For the text-containing cell, return its midpoint in [x, y] coordinate format. 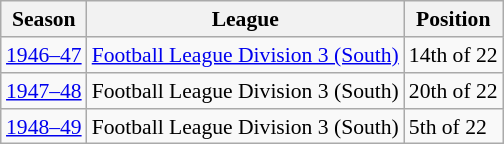
1947–48 [44, 91]
1946–47 [44, 55]
5th of 22 [454, 126]
League [246, 19]
Position [454, 19]
1948–49 [44, 126]
14th of 22 [454, 55]
Season [44, 19]
20th of 22 [454, 91]
